Capture the cell that displays the provided text and extract its (X, Y) central coordinate. 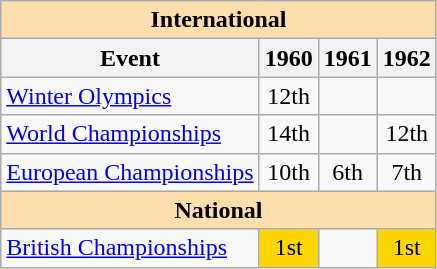
1961 (348, 58)
10th (288, 172)
1960 (288, 58)
6th (348, 172)
Event (130, 58)
Winter Olympics (130, 96)
14th (288, 134)
British Championships (130, 248)
World Championships (130, 134)
1962 (406, 58)
International (219, 20)
European Championships (130, 172)
7th (406, 172)
National (219, 210)
